Identify which cell holds the provided text, then report its (x, y) central coordinate. 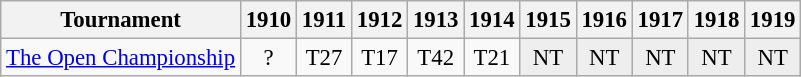
1914 (492, 20)
1918 (716, 20)
1913 (436, 20)
1916 (604, 20)
1919 (773, 20)
Tournament (121, 20)
T27 (324, 58)
1917 (660, 20)
The Open Championship (121, 58)
1911 (324, 20)
? (268, 58)
T21 (492, 58)
1912 (379, 20)
T42 (436, 58)
T17 (379, 58)
1915 (548, 20)
1910 (268, 20)
